Return the (X, Y) coordinate for the center point of the cell that contains the specified text.  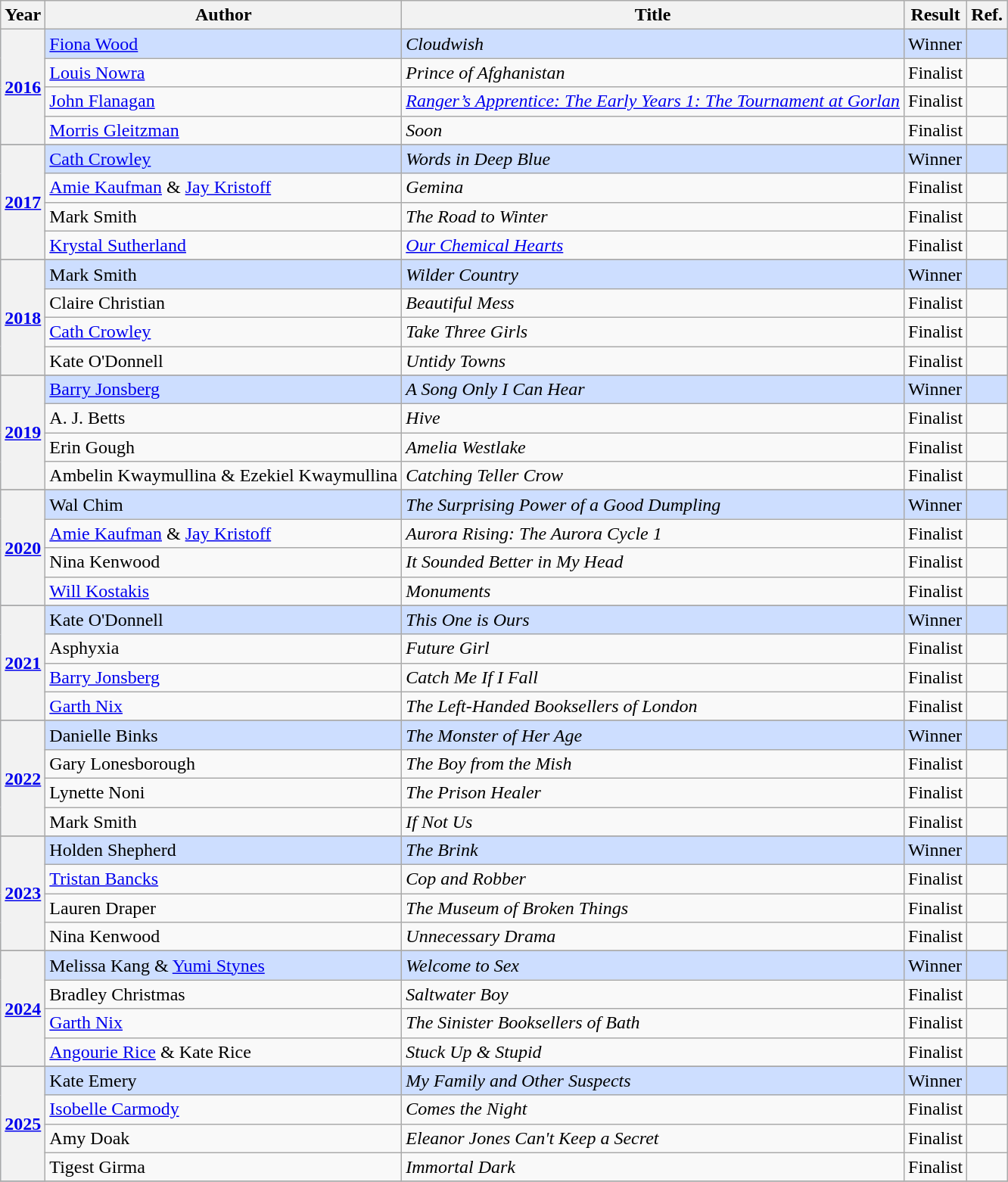
If Not Us (653, 821)
Hive (653, 418)
Tigest Girma (224, 1167)
Melissa Kang & Yumi Stynes (224, 966)
Ref. (987, 15)
Lynette Noni (224, 792)
My Family and Other Suspects (653, 1081)
2025 (23, 1124)
Author (224, 15)
The Monster of Her Age (653, 735)
Holden Shepherd (224, 851)
Result (935, 15)
2020 (23, 548)
The Road to Winter (653, 216)
Prince of Afghanistan (653, 73)
Soon (653, 130)
Title (653, 15)
2024 (23, 1009)
Asphyxia (224, 649)
2023 (23, 894)
Year (23, 15)
Will Kostakis (224, 591)
The Prison Healer (653, 792)
Erin Gough (224, 447)
Krystal Sutherland (224, 245)
Bradley Christmas (224, 994)
Ranger’s Apprentice: The Early Years 1: The Tournament at Gorlan (653, 101)
A Song Only I Can Hear (653, 390)
Louis Nowra (224, 73)
Amelia Westlake (653, 447)
Claire Christian (224, 303)
Cloudwish (653, 44)
Angourie Rice & Kate Rice (224, 1052)
2017 (23, 202)
Tristan Bancks (224, 879)
Eleanor Jones Can't Keep a Secret (653, 1138)
Words in Deep Blue (653, 159)
The Left-Handed Booksellers of London (653, 706)
The Brink (653, 851)
Aurora Rising: The Aurora Cycle 1 (653, 533)
2019 (23, 433)
Isobelle Carmody (224, 1109)
It Sounded Better in My Head (653, 562)
Beautiful Mess (653, 303)
Lauren Draper (224, 908)
Kate Emery (224, 1081)
John Flanagan (224, 101)
Gemina (653, 188)
2016 (23, 87)
Wal Chim (224, 505)
Take Three Girls (653, 331)
2022 (23, 778)
Wilder Country (653, 274)
Catch Me If I Fall (653, 677)
The Sinister Booksellers of Bath (653, 1023)
2021 (23, 663)
The Boy from the Mish (653, 764)
Monuments (653, 591)
Welcome to Sex (653, 966)
Fiona Wood (224, 44)
This One is Ours (653, 620)
Cop and Robber (653, 879)
Unnecessary Drama (653, 937)
Morris Gleitzman (224, 130)
Untidy Towns (653, 361)
A. J. Betts (224, 418)
Danielle Binks (224, 735)
Amy Doak (224, 1138)
2018 (23, 317)
Future Girl (653, 649)
Immortal Dark (653, 1167)
Ambelin Kwaymullina & Ezekiel Kwaymullina (224, 476)
The Museum of Broken Things (653, 908)
Gary Lonesborough (224, 764)
Our Chemical Hearts (653, 245)
Saltwater Boy (653, 994)
The Surprising Power of a Good Dumpling (653, 505)
Comes the Night (653, 1109)
Catching Teller Crow (653, 476)
Stuck Up & Stupid (653, 1052)
